Pinpoint the cell where the given text exists, returning its (x, y) midpoint coordinate. 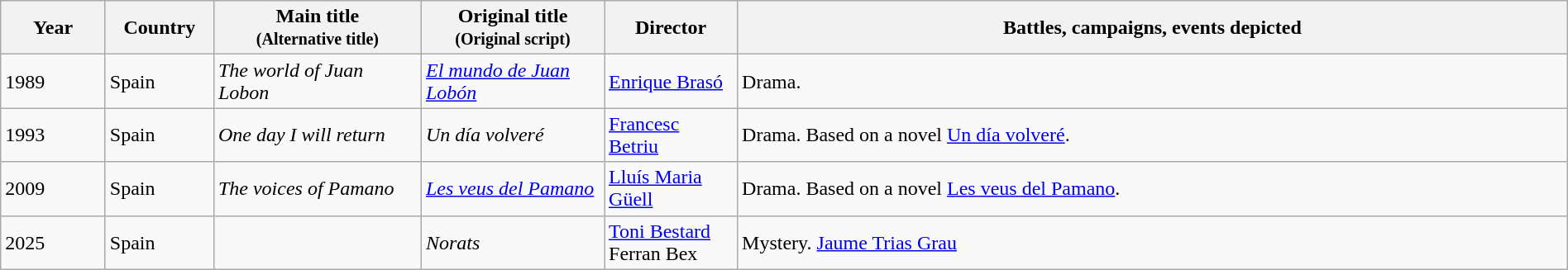
1989 (53, 81)
2009 (53, 188)
1993 (53, 135)
Drama. (1153, 81)
Director (672, 28)
Toni BestardFerran Bex (672, 243)
Francesc Betriu (672, 135)
Drama. Based on a novel Un día volveré. (1153, 135)
Norats (513, 243)
2025 (53, 243)
Battles, campaigns, events depicted (1153, 28)
The world of Juan Lobon (318, 81)
Mystery. Jaume Trias Grau (1153, 243)
Original title(Original script) (513, 28)
Country (159, 28)
Enrique Brasó (672, 81)
One day I will return (318, 135)
Year (53, 28)
El mundo de Juan Lobón (513, 81)
Main title(Alternative title) (318, 28)
Lluís Maria Güell (672, 188)
Les veus del Pamano (513, 188)
Un día volveré (513, 135)
The voices of Pamano (318, 188)
Drama. Based on a novel Les veus del Pamano. (1153, 188)
